From the cell containing the given text, extract its center point as [X, Y] coordinate. 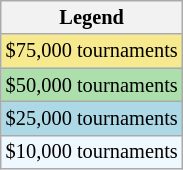
$75,000 tournaments [92, 51]
$50,000 tournaments [92, 85]
$25,000 tournaments [92, 118]
$10,000 tournaments [92, 152]
Legend [92, 17]
